Determine the (x, y) coordinate at the center of the cell enclosing the given text.  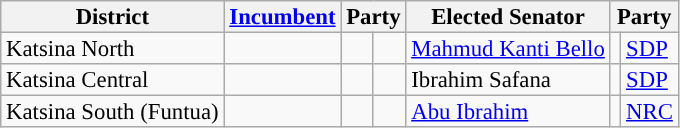
Katsina Central (112, 80)
Katsina North (112, 49)
Mahmud Kanti Bello (508, 49)
Incumbent (282, 17)
NRC (650, 112)
District (112, 17)
Abu Ibrahim (508, 112)
Katsina South (Funtua) (112, 112)
Elected Senator (508, 17)
Ibrahim Safana (508, 80)
